Identify which cell holds the provided text, then report its [x, y] central coordinate. 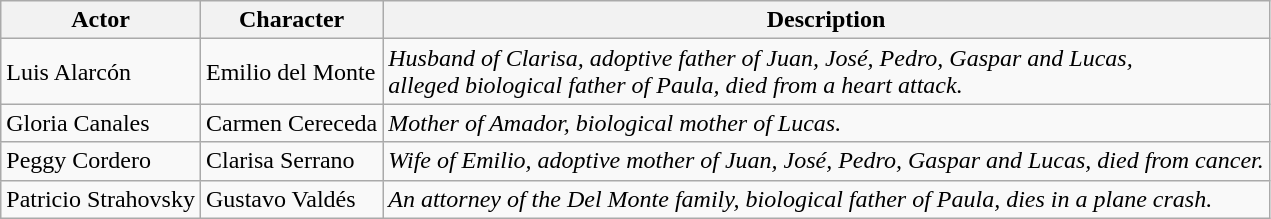
Actor [101, 20]
Peggy Cordero [101, 161]
Luis Alarcón [101, 72]
Clarisa Serrano [291, 161]
Gustavo Valdés [291, 199]
Wife of Emilio, adoptive mother of Juan, José, Pedro, Gaspar and Lucas, died from cancer. [826, 161]
An attorney of the Del Monte family, biological father of Paula, dies in a plane crash. [826, 199]
Carmen Cereceda [291, 123]
Description [826, 20]
Husband of Clarisa, adoptive father of Juan, José, Pedro, Gaspar and Lucas, alleged biological father of Paula, died from a heart attack. [826, 72]
Mother of Amador, biological mother of Lucas. [826, 123]
Emilio del Monte [291, 72]
Character [291, 20]
Gloria Canales [101, 123]
Patricio Strahovsky [101, 199]
